Provide the [X, Y] coordinate of the cell's center where the given text is located.  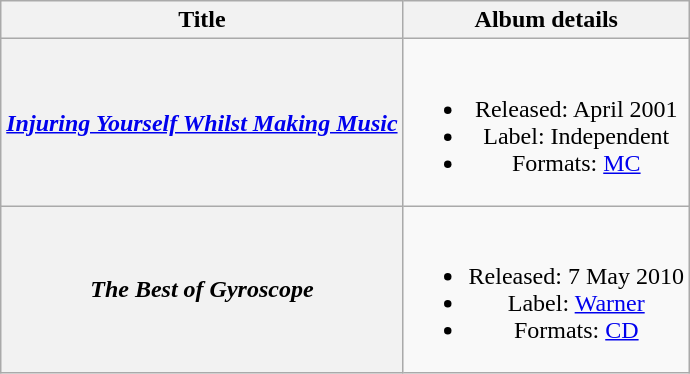
Released: 7 May 2010Label: WarnerFormats: CD [546, 290]
Title [202, 20]
The Best of Gyroscope [202, 290]
Injuring Yourself Whilst Making Music [202, 122]
Album details [546, 20]
Released: April 2001Label: IndependentFormats: MC [546, 122]
